Scan for the cell matching the given text and deliver its [X, Y] coordinate at center. 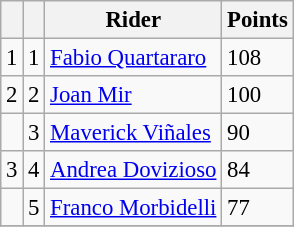
90 [258, 133]
Maverick Viñales [134, 133]
Joan Mir [134, 95]
Franco Morbidelli [134, 208]
5 [34, 208]
Andrea Dovizioso [134, 170]
Rider [134, 20]
108 [258, 58]
77 [258, 208]
100 [258, 95]
4 [34, 170]
Fabio Quartararo [134, 58]
84 [258, 170]
Points [258, 20]
